For the text-containing cell, return its midpoint in (X, Y) coordinate format. 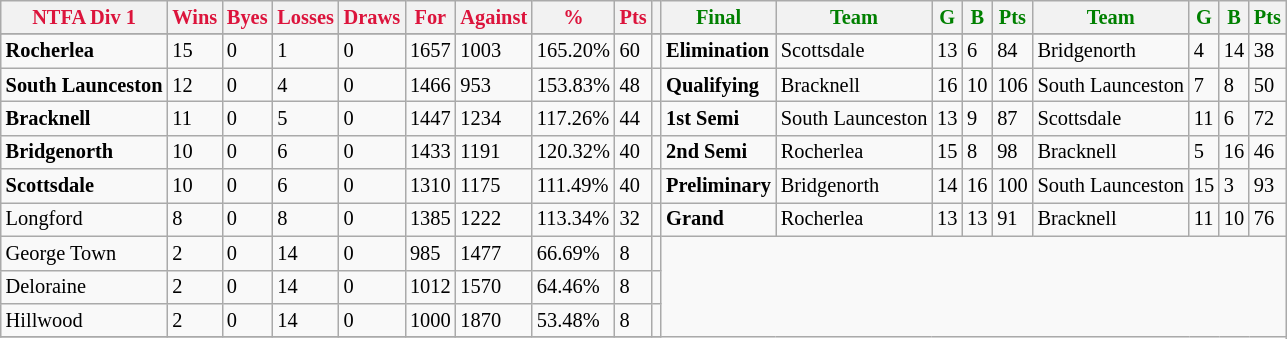
98 (1012, 152)
1012 (430, 287)
Byes (247, 17)
1433 (430, 152)
1 (305, 51)
985 (430, 253)
120.32% (574, 152)
84 (1012, 51)
66.69% (574, 253)
George Town (84, 253)
1234 (494, 118)
NTFA Div 1 (84, 17)
46 (1268, 152)
1000 (430, 320)
% (574, 17)
1870 (494, 320)
Draws (372, 17)
38 (1268, 51)
Elimination (718, 51)
100 (1012, 186)
9 (977, 118)
1477 (494, 253)
12 (194, 85)
44 (634, 118)
1222 (494, 219)
53.48% (574, 320)
Against (494, 17)
Wins (194, 17)
106 (1012, 85)
2nd Semi (718, 152)
1385 (430, 219)
76 (1268, 219)
64.46% (574, 287)
1570 (494, 287)
113.34% (574, 219)
Hillwood (84, 320)
48 (634, 85)
87 (1012, 118)
93 (1268, 186)
3 (1234, 186)
60 (634, 51)
165.20% (574, 51)
153.83% (574, 85)
72 (1268, 118)
32 (634, 219)
For (430, 17)
953 (494, 85)
Deloraine (84, 287)
Final (718, 17)
111.49% (574, 186)
Preliminary (718, 186)
1466 (430, 85)
1st Semi (718, 118)
1175 (494, 186)
Grand (718, 219)
1191 (494, 152)
7 (1204, 85)
117.26% (574, 118)
1003 (494, 51)
1447 (430, 118)
50 (1268, 85)
Qualifying (718, 85)
Losses (305, 17)
Longford (84, 219)
91 (1012, 219)
1310 (430, 186)
1657 (430, 51)
